Return [X, Y] of the center of cell containing provided text 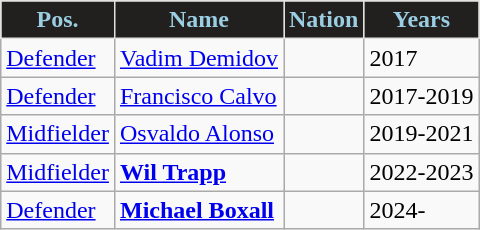
Nation [324, 20]
2017-2019 [422, 96]
Pos. [58, 20]
2019-2021 [422, 134]
Vadim Demidov [198, 58]
Years [422, 20]
2022-2023 [422, 172]
Michael Boxall [198, 210]
2024- [422, 210]
Osvaldo Alonso [198, 134]
Francisco Calvo [198, 96]
Name [198, 20]
Wil Trapp [198, 172]
2017 [422, 58]
